Search for the cell housing the specified text and yield its (X, Y) center coordinate. 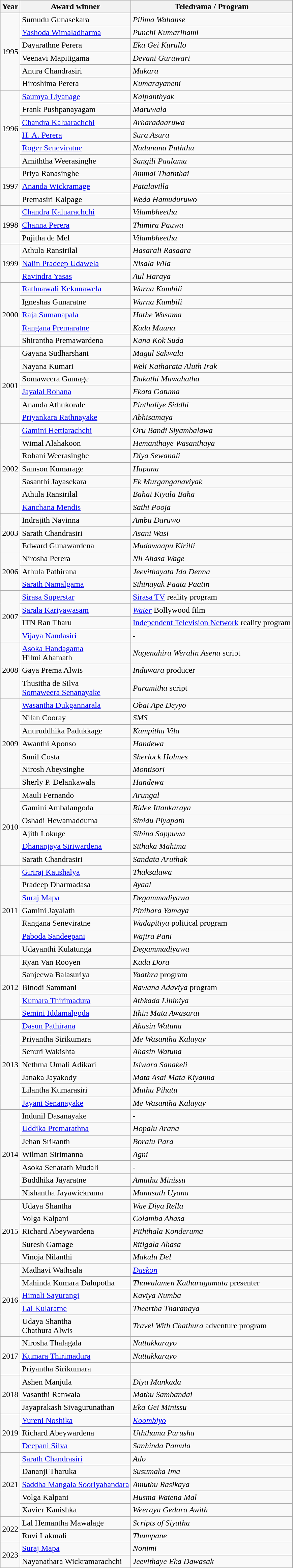
Udaya Shantha (76, 1206)
Pujitha de Mel (76, 238)
Veenavi Mapitigama (76, 58)
Athkada Lihiniya (212, 1000)
SMS (212, 718)
2014 (10, 1154)
Hemanthaye Wasanthaya (212, 443)
Jayalal Rohana (76, 392)
Wasantha Dukgannarala (76, 705)
Pinthaliye Siddhi (212, 405)
Gamini Ambalangoda (76, 808)
Nishantha Jayawickrama (76, 1193)
Nirosha Perera (76, 558)
Rangana Premaratne (76, 327)
Uddika Premarathna (76, 1129)
Thusitha de Silva Somaweera Senanayake (76, 688)
Sangili Paalama (212, 161)
Dakathi Muwahatha (212, 379)
Deepani Silva (76, 1446)
Hasarali Rasaara (212, 251)
Athula Pathirana (76, 572)
Ekata Gatuma (212, 392)
2008 (10, 670)
ITN Ran Tharu (76, 623)
Arharadaaruwa (212, 122)
Kada Dora (212, 962)
1997 (10, 186)
Induwara producer (212, 670)
Asoka Handagama Hilmi Ahamath (76, 653)
Scripts of Siyatha (212, 1523)
2022 (10, 1529)
Nagenahira Weralin Asena script (212, 653)
Ithin Mata Awasarai (212, 1013)
Binodi Sammani (76, 987)
Hapana (212, 469)
Piththala Konderuma (212, 1231)
Agni (212, 1154)
Amiththa Weerasinghe (76, 161)
Vinoja Nilanthi (76, 1257)
Rangana Seneviratne (76, 923)
Sherlock Holmes (212, 756)
Sumudu Gunasekara (76, 20)
Yashoda Wimaladharma (76, 32)
Mudawaapu Kirilli (212, 546)
2003 (10, 533)
Awanthi Aponso (76, 744)
Mauli Fernando (76, 795)
Eka Gei Kurullo (212, 45)
Sunil Costa (76, 756)
Kampitha Vila (212, 731)
Oshadi Hewamadduma (76, 821)
Xavier Kanishka (76, 1510)
Kada Muuna (212, 327)
2010 (10, 827)
Gamini Hettiarachchi (76, 430)
1999 (10, 263)
Makara (212, 71)
Roger Seneviratne (76, 148)
Obai Ape Deyyo (212, 705)
Gamini Jayalath (76, 910)
Nirosha Thalagala (76, 1343)
2012 (10, 987)
Travel With Chathura adventure program (212, 1326)
2015 (10, 1231)
Anura Chandrasiri (76, 71)
Vijaya Nandasiri (76, 636)
Diya Mankada (212, 1382)
Nil Ahasa Wage (212, 558)
Janaka Jayakody (76, 1077)
Indunil Dasanayake (76, 1116)
Montisori (212, 769)
Sandata Aruthak (212, 859)
Bahai Kiyala Baha (212, 494)
Himali Sayurangi (76, 1296)
Sirasa Superstar (76, 597)
Wajira Pani (212, 936)
Mahinda Kumara Dalupotha (76, 1283)
Ajith Lokuge (76, 834)
Dhananjaya Siriwardena (76, 846)
Wimal Alahakoon (76, 443)
Nalin Pradeep Udawela (76, 263)
Weeraya Gedara Awith (212, 1510)
Rohani Weerasinghe (76, 456)
2019 (10, 1433)
2011 (10, 910)
Senuri Wakishta (76, 1052)
Thawalamen Katharagamata presenter (212, 1283)
Jayaprakash Sivagurunathan (76, 1407)
Udaya Shantha Chathura Alwis (76, 1326)
Paboda Sandeepani (76, 936)
2016 (10, 1300)
Lal Hemantha Mawalage (76, 1523)
Ado (212, 1459)
Suresh Gamage (76, 1244)
Arungal (212, 795)
Igneshas Gunaratne (76, 302)
Sarala Kariyawasam (76, 610)
2006 (10, 571)
Jayani Senanayake (76, 1103)
Saddha Mangala Sooriyabandara (76, 1484)
Year (10, 7)
Kaviya Numba (212, 1296)
Colamba Ahasa (212, 1219)
Boralu Para (212, 1141)
1996 (10, 128)
Nirosh Abeysinghe (76, 769)
Sanhinda Pamula (212, 1446)
Priyankara Rathnayake (76, 417)
Sarath Namalgama (76, 584)
Madhavi Wathsala (76, 1270)
Udayanthi Kulatunga (76, 949)
Yaathra program (212, 975)
Frank Pushpanayagam (76, 109)
Weli Katharata Aluth Irak (212, 366)
Sithaka Mahima (212, 846)
Indrajith Navinna (76, 520)
Thumpane (212, 1536)
Weda Hamuduruwo (212, 199)
Ruvi Lakmali (76, 1536)
Devani Guruwari (212, 58)
2013 (10, 1065)
2018 (10, 1394)
Asani Wasi (212, 533)
2009 (10, 744)
Aul Haraya (212, 276)
Edward Gunawardena (76, 546)
Samson Kumarage (76, 469)
Nethma Umali Adikari (76, 1065)
2002 (10, 469)
Sherly P. Delankawala (76, 782)
Husma Watena Mal (212, 1497)
Dasun Pathirana (76, 1026)
Kana Kok Suda (212, 340)
Nilan Cooray (76, 718)
Rawana Adaviya program (212, 987)
Award winner (76, 7)
Rathnawali Kekunawela (76, 289)
Punchi Kumarihami (212, 32)
Jeevithayata Ida Denna (212, 572)
2007 (10, 616)
Nadunana Puththu (212, 148)
Mathu Sambandai (212, 1394)
Nonimi (212, 1548)
Koombiyo (212, 1420)
Dayarathne Perera (76, 45)
Eka Gei Minissu (212, 1407)
Magul Sakwala (212, 353)
Diya Sewanali (212, 456)
Theertha Tharanaya (212, 1308)
Channa Perera (76, 225)
Sihina Sappuwa (212, 834)
Sura Asura (212, 135)
Dananji Tharuka (76, 1472)
2023 (10, 1555)
Teledrama / Program (212, 7)
Priya Ranasinghe (76, 174)
Ananda Wickramage (76, 186)
Ek Murganganaviyak (212, 482)
Independent Television Network reality program (212, 623)
Sasanthi Jayasekara (76, 482)
Hathe Wasama (212, 315)
Ambu Daruwo (212, 520)
Muthu Pihatu (212, 1090)
Ananda Athukorale (76, 405)
Amuthu Minissu (212, 1180)
Raja Sumanapala (76, 315)
Ritigala Ahasa (212, 1244)
Hiroshima Perera (76, 84)
Nisala Wila (212, 263)
Sathi Pooja (212, 507)
Sihinayak Paata Paatin (212, 584)
Jeevithaye Eka Dawasak (212, 1561)
Buddhika Jayaratne (76, 1180)
Kumarayaneni (212, 84)
Kalpanthyak (212, 96)
Sanjeewa Balasuriya (76, 975)
Ashen Manjula (76, 1382)
Ridee Ittankaraya (212, 808)
Thaksalawa (212, 872)
Uththama Purusha (212, 1433)
Oru Bandi Siyambalawa (212, 430)
Sinidu Piyapath (212, 821)
2000 (10, 315)
Sirasa TV reality program (212, 597)
2001 (10, 385)
Anuruddhika Padukkage (76, 731)
Amuthu Rasikaya (212, 1484)
Hopalu Arana (212, 1129)
Abhisamaya (212, 417)
Manusath Uyana (212, 1193)
Vasanthi Ranwala (76, 1394)
2021 (10, 1484)
Daskon (212, 1270)
2017 (10, 1356)
Water Bollywood film (212, 610)
1995 (10, 52)
Nayanathara Wickramarachchi (76, 1561)
Jehan Srikanth (76, 1141)
Mata Asai Mata Kiyanna (212, 1077)
Susumaka Ima (212, 1472)
Makulu Del (212, 1257)
Nayana Kumari (76, 366)
Patalavilla (212, 186)
Saumya Liyanage (76, 96)
Pinibara Yamaya (212, 910)
Wilman Sirimanna (76, 1154)
Paramitha script (212, 688)
Wae Diya Rella (212, 1206)
Thimira Pauwa (212, 225)
Ravindra Yasas (76, 276)
Pilima Wahanse (212, 20)
Shirantha Premawardena (76, 340)
Maruwala (212, 109)
Premasiri Kalpage (76, 199)
Somaweera Gamage (76, 379)
Wadapitiya political program (212, 923)
Ammai Thaththai (212, 174)
Gayana Sudharshani (76, 353)
Gaya Prema Alwis (76, 670)
Asoka Senarath Mudali (76, 1167)
Isiwara Sanakeli (212, 1065)
Ayaal (212, 885)
H. A. Perera (76, 135)
Ryan Van Rooyen (76, 962)
Lal Kularatne (76, 1308)
1998 (10, 225)
Lilantha Kumarasiri (76, 1090)
Semini Iddamalgoda (76, 1013)
Kanchana Mendis (76, 507)
Giriraj Kaushalya (76, 872)
Pradeep Dharmadasa (76, 885)
Yureni Noshika (76, 1420)
